Locate the cell with the specified text and output its [X, Y] center coordinate. 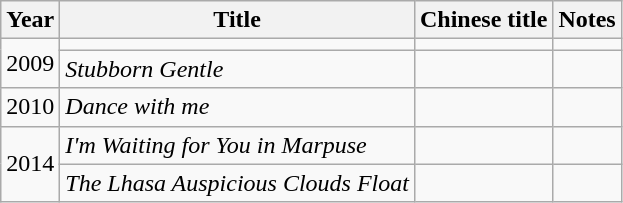
2014 [30, 164]
I'm Waiting for You in Marpuse [238, 145]
Stubborn Gentle [238, 69]
Year [30, 20]
2010 [30, 107]
Chinese title [483, 20]
Notes [587, 20]
Title [238, 20]
2009 [30, 64]
Dance with me [238, 107]
The Lhasa Auspicious Clouds Float [238, 183]
